Identify which cell holds the provided text, then report its [x, y] central coordinate. 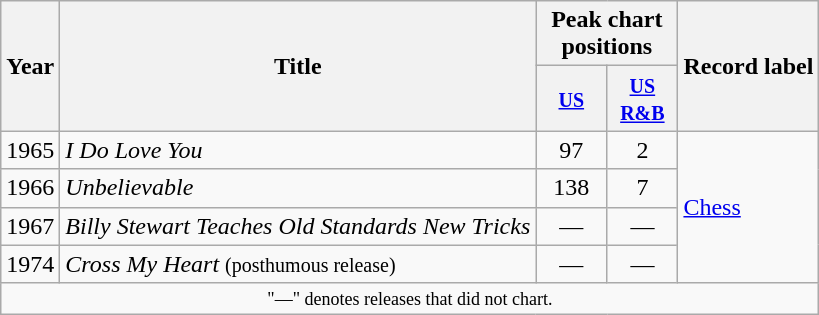
US [572, 98]
Cross My Heart (posthumous release) [298, 264]
"—" denotes releases that did not chart. [410, 298]
138 [572, 188]
2 [642, 150]
97 [572, 150]
Unbelievable [298, 188]
Peak chart positions [607, 34]
7 [642, 188]
I Do Love You [298, 150]
Year [30, 66]
1966 [30, 188]
US R&B [642, 98]
1967 [30, 226]
Billy Stewart Teaches Old Standards New Tricks [298, 226]
Chess [748, 207]
1974 [30, 264]
1965 [30, 150]
Record label [748, 66]
Title [298, 66]
